Identify which cell holds the provided text, then report its (X, Y) central coordinate. 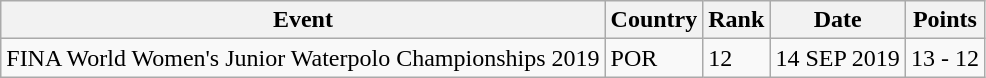
POR (654, 58)
14 SEP 2019 (838, 58)
Event (303, 20)
Date (838, 20)
FINA World Women's Junior Waterpolo Championships 2019 (303, 58)
Country (654, 20)
12 (736, 58)
Rank (736, 20)
Points (944, 20)
13 - 12 (944, 58)
